Determine the (x, y) coordinate at the center of the cell enclosing the given text.  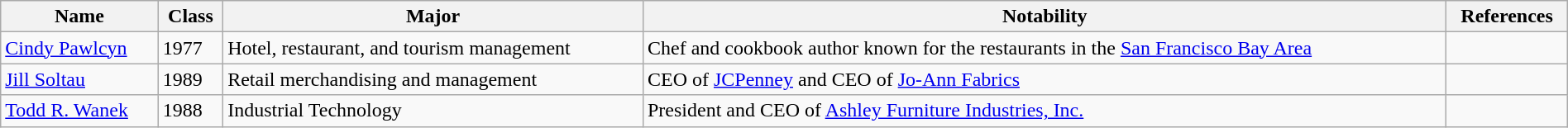
1989 (190, 79)
Retail merchandising and management (433, 79)
CEO of JCPenney and CEO of Jo-Ann Fabrics (1044, 79)
1988 (190, 111)
Class (190, 17)
President and CEO of Ashley Furniture Industries, Inc. (1044, 111)
Industrial Technology (433, 111)
1977 (190, 48)
Name (79, 17)
Chef and cookbook author known for the restaurants in the San Francisco Bay Area (1044, 48)
Hotel, restaurant, and tourism management (433, 48)
Notability (1044, 17)
Major (433, 17)
Cindy Pawlcyn (79, 48)
References (1507, 17)
Todd R. Wanek (79, 111)
Jill Soltau (79, 79)
